Scan for the cell matching the given text and deliver its [x, y] coordinate at center. 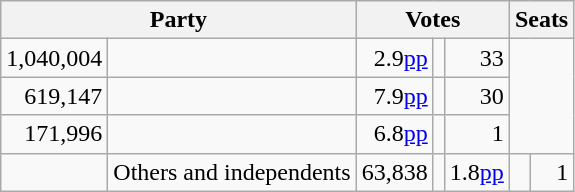
Party [178, 20]
1.8pp [476, 172]
63,838 [394, 172]
171,996 [54, 134]
Seats [541, 20]
619,147 [54, 96]
2.9pp [394, 58]
1,040,004 [54, 58]
30 [476, 96]
Others and independents [232, 172]
Votes [432, 20]
6.8pp [394, 134]
7.9pp [394, 96]
33 [476, 58]
